Pinpoint the cell where the given text exists, returning its (x, y) midpoint coordinate. 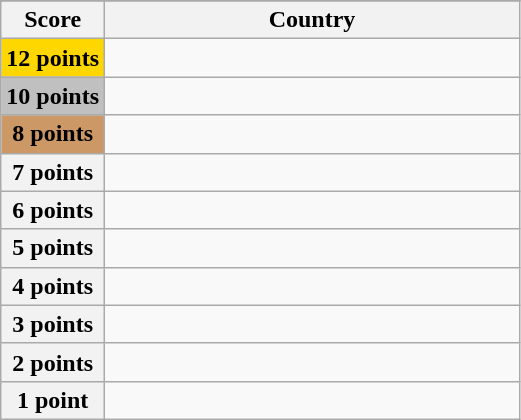
3 points (53, 324)
6 points (53, 210)
4 points (53, 286)
Country (312, 20)
8 points (53, 134)
2 points (53, 362)
Score (53, 20)
12 points (53, 58)
1 point (53, 400)
10 points (53, 96)
5 points (53, 248)
7 points (53, 172)
